Output the [x, y] coordinate of the center of the cell containing the given text.  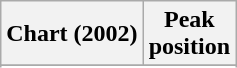
Peakposition [189, 34]
Chart (2002) [72, 34]
